Output the (X, Y) coordinate of the center of the cell containing the given text.  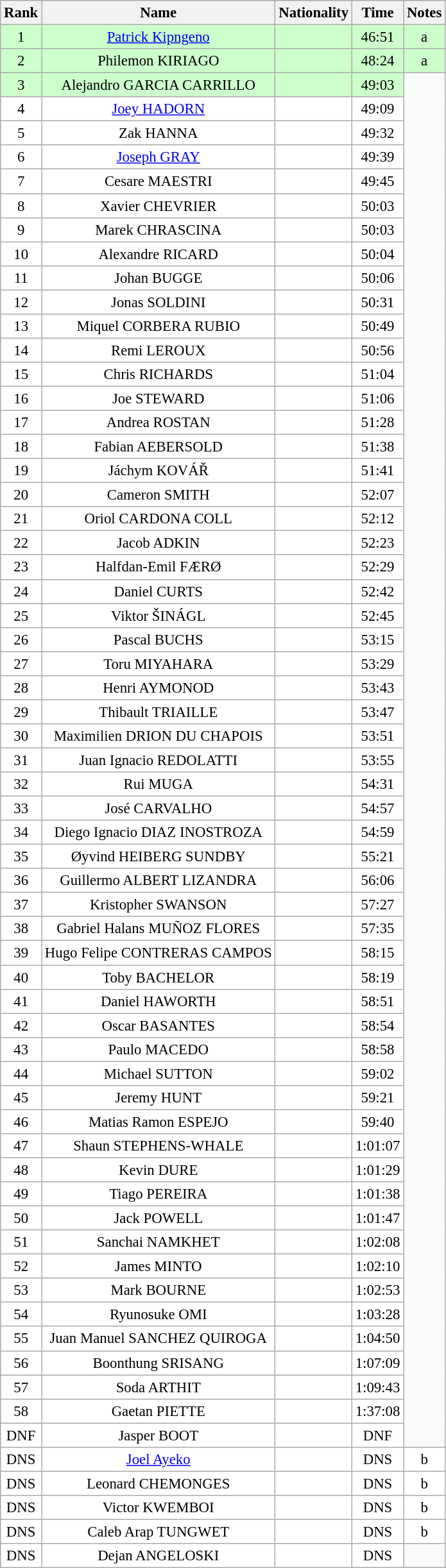
Johan BUGGE (159, 278)
Joey HADORN (159, 109)
23 (21, 568)
52:07 (377, 495)
1:01:29 (377, 1170)
Øyvind HEIBERG SUNDBY (159, 857)
Fabian AEBERSOLD (159, 447)
Victor KWEMBOI (159, 1508)
49 (21, 1194)
3 (21, 85)
52:42 (377, 591)
Shaun STEPHENS-WHALE (159, 1146)
49:45 (377, 181)
Notes (425, 13)
Rank (21, 13)
58:15 (377, 953)
53:43 (377, 688)
Daniel CURTS (159, 591)
45 (21, 1098)
1:04:50 (377, 1339)
51 (21, 1242)
21 (21, 519)
46 (21, 1122)
53 (21, 1290)
37 (21, 905)
Diego Ignacio DIAZ INOSTROZA (159, 832)
Henri AYMONOD (159, 688)
18 (21, 447)
Joe STEWARD (159, 398)
Halfdan-Emil FÆRØ (159, 568)
51:28 (377, 423)
41 (21, 1001)
Nationality (313, 13)
4 (21, 109)
10 (21, 254)
Time (377, 13)
Hugo Felipe CONTRERAS CAMPOS (159, 953)
55:21 (377, 857)
52:23 (377, 543)
Viktor ŠINÁGL (159, 616)
28 (21, 688)
57:35 (377, 929)
49:39 (377, 157)
17 (21, 423)
7 (21, 181)
Patrick Kipngeno (159, 37)
Soda ARTHIT (159, 1387)
Kevin DURE (159, 1170)
40 (21, 977)
32 (21, 784)
Toru MIYAHARA (159, 664)
46:51 (377, 37)
58:51 (377, 1001)
33 (21, 809)
24 (21, 591)
51:06 (377, 398)
1:09:43 (377, 1387)
13 (21, 326)
50:49 (377, 326)
Zak HANNA (159, 133)
49:32 (377, 133)
Alexandre RICARD (159, 254)
36 (21, 881)
Joel Ayeko (159, 1460)
Alejandro GARCIA CARRILLO (159, 85)
Sanchai NAMKHET (159, 1242)
39 (21, 953)
47 (21, 1146)
1:01:47 (377, 1218)
Maximilien DRION DU CHAPOIS (159, 736)
José CARVALHO (159, 809)
25 (21, 616)
49:03 (377, 85)
50:06 (377, 278)
Pascal BUCHS (159, 639)
54 (21, 1315)
Name (159, 13)
Toby BACHELOR (159, 977)
Michael SUTTON (159, 1074)
1:07:09 (377, 1363)
19 (21, 471)
35 (21, 857)
44 (21, 1074)
1 (21, 37)
Rui MUGA (159, 784)
51:04 (377, 375)
Philemon KIRIAGO (159, 61)
51:41 (377, 471)
14 (21, 350)
50:56 (377, 350)
Oscar BASANTES (159, 1025)
6 (21, 157)
Thibault TRIAILLE (159, 712)
53:47 (377, 712)
52 (21, 1267)
16 (21, 398)
1:01:38 (377, 1194)
51:38 (377, 447)
53:55 (377, 760)
Jáchym KOVÁŘ (159, 471)
54:59 (377, 832)
43 (21, 1049)
52:29 (377, 568)
58 (21, 1411)
1:01:07 (377, 1146)
11 (21, 278)
58:54 (377, 1025)
Cameron SMITH (159, 495)
29 (21, 712)
Marek CHRASCINA (159, 230)
Matias Ramon ESPEJO (159, 1122)
53:29 (377, 664)
Daniel HAWORTH (159, 1001)
Cesare MAESTRI (159, 181)
Dejan ANGELOSKI (159, 1556)
1:03:28 (377, 1315)
50 (21, 1218)
42 (21, 1025)
Gabriel Halans MUÑOZ FLORES (159, 929)
15 (21, 375)
1:02:08 (377, 1242)
52:45 (377, 616)
20 (21, 495)
Leonard CHEMONGES (159, 1483)
Juan Manuel SANCHEZ QUIROGA (159, 1339)
54:31 (377, 784)
58:58 (377, 1049)
Jeremy HUNT (159, 1098)
31 (21, 760)
Mark BOURNE (159, 1290)
59:21 (377, 1098)
52:12 (377, 519)
Jonas SOLDINI (159, 302)
50:04 (377, 254)
1:37:08 (377, 1411)
Paulo MACEDO (159, 1049)
Oriol CARDONA COLL (159, 519)
59:40 (377, 1122)
48:24 (377, 61)
50:31 (377, 302)
57:27 (377, 905)
Tiago PEREIRA (159, 1194)
Andrea ROSTAN (159, 423)
Guillermo ALBERT LIZANDRA (159, 881)
Juan Ignacio REDOLATTI (159, 760)
1:02:10 (377, 1267)
Kristopher SWANSON (159, 905)
58:19 (377, 977)
53:51 (377, 736)
Chris RICHARDS (159, 375)
38 (21, 929)
5 (21, 133)
56:06 (377, 881)
Miquel CORBERA RUBIO (159, 326)
Jacob ADKIN (159, 543)
9 (21, 230)
Joseph GRAY (159, 157)
Caleb Arap TUNGWET (159, 1531)
22 (21, 543)
54:57 (377, 809)
James MINTO (159, 1267)
57 (21, 1387)
48 (21, 1170)
8 (21, 206)
Boonthung SRISANG (159, 1363)
56 (21, 1363)
59:02 (377, 1074)
Xavier CHEVRIER (159, 206)
49:09 (377, 109)
12 (21, 302)
34 (21, 832)
Ryunosuke OMI (159, 1315)
26 (21, 639)
2 (21, 61)
27 (21, 664)
Jack POWELL (159, 1218)
30 (21, 736)
55 (21, 1339)
53:15 (377, 639)
Jasper BOOT (159, 1435)
1:02:53 (377, 1290)
Remi LEROUX (159, 350)
Gaetan PIETTE (159, 1411)
